Identify which cell holds the provided text, then report its (X, Y) central coordinate. 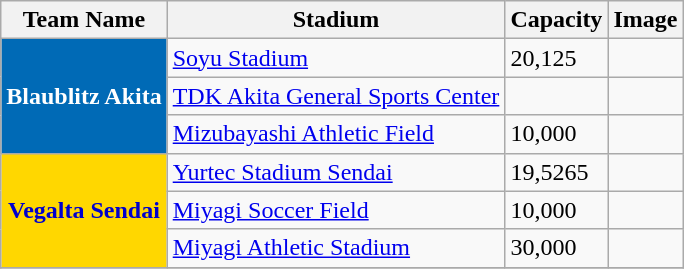
Soyu Stadium (336, 58)
Miyagi Soccer Field (336, 210)
TDK Akita General Sports Center (336, 96)
Stadium (336, 20)
30,000 (556, 248)
Mizubayashi Athletic Field (336, 134)
Yurtec Stadium Sendai (336, 172)
19,5265 (556, 172)
20,125 (556, 58)
Capacity (556, 20)
Vegalta Sendai (84, 210)
Blaublitz Akita (84, 96)
Team Name (84, 20)
Image (646, 20)
Miyagi Athletic Stadium (336, 248)
